Detect which cell encompasses the target text, then output its (x, y) center coordinate. 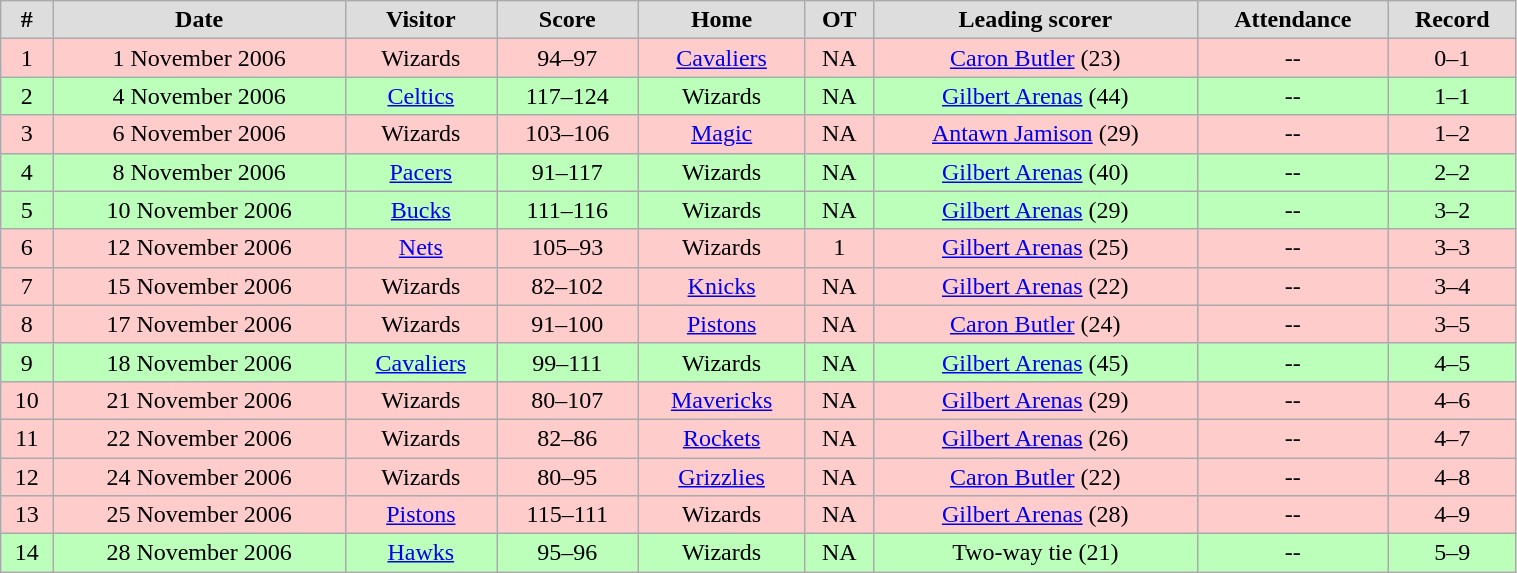
Antawn Jamison (29) (1035, 134)
82–102 (566, 286)
Caron Butler (23) (1035, 58)
Gilbert Arenas (45) (1035, 362)
3–2 (1452, 210)
Hawks (420, 553)
Visitor (420, 20)
82–86 (566, 438)
10 November 2006 (199, 210)
25 November 2006 (199, 515)
Record (1452, 20)
Gilbert Arenas (26) (1035, 438)
1–1 (1452, 96)
Nets (420, 248)
91–117 (566, 172)
Knicks (722, 286)
Celtics (420, 96)
15 November 2006 (199, 286)
80–107 (566, 400)
12 (27, 477)
Gilbert Arenas (40) (1035, 172)
4–7 (1452, 438)
111–116 (566, 210)
Leading scorer (1035, 20)
91–100 (566, 324)
103–106 (566, 134)
2–2 (1452, 172)
4–9 (1452, 515)
115–111 (566, 515)
28 November 2006 (199, 553)
8 (27, 324)
4 (27, 172)
Pacers (420, 172)
3 (27, 134)
14 (27, 553)
117–124 (566, 96)
Two-way tie (21) (1035, 553)
24 November 2006 (199, 477)
Caron Butler (22) (1035, 477)
22 November 2006 (199, 438)
Gilbert Arenas (44) (1035, 96)
Home (722, 20)
95–96 (566, 553)
4 November 2006 (199, 96)
99–111 (566, 362)
# (27, 20)
11 (27, 438)
Date (199, 20)
105–93 (566, 248)
1–2 (1452, 134)
Mavericks (722, 400)
6 (27, 248)
94–97 (566, 58)
Rockets (722, 438)
4–5 (1452, 362)
6 November 2006 (199, 134)
13 (27, 515)
80–95 (566, 477)
3–4 (1452, 286)
9 (27, 362)
1 November 2006 (199, 58)
Bucks (420, 210)
Magic (722, 134)
4–8 (1452, 477)
7 (27, 286)
Score (566, 20)
Attendance (1292, 20)
OT (839, 20)
Gilbert Arenas (22) (1035, 286)
18 November 2006 (199, 362)
Grizzlies (722, 477)
3–3 (1452, 248)
2 (27, 96)
4–6 (1452, 400)
8 November 2006 (199, 172)
12 November 2006 (199, 248)
0–1 (1452, 58)
21 November 2006 (199, 400)
3–5 (1452, 324)
17 November 2006 (199, 324)
5 (27, 210)
5–9 (1452, 553)
Gilbert Arenas (28) (1035, 515)
Caron Butler (24) (1035, 324)
Gilbert Arenas (25) (1035, 248)
10 (27, 400)
